For the text-containing cell, return its midpoint in [x, y] coordinate format. 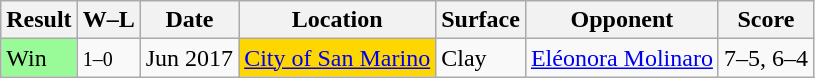
Date [189, 20]
Score [766, 20]
Eléonora Molinaro [622, 58]
Surface [481, 20]
W–L [108, 20]
7–5, 6–4 [766, 58]
Clay [481, 58]
Opponent [622, 20]
Win [39, 58]
City of San Marino [338, 58]
1–0 [108, 58]
Location [338, 20]
Jun 2017 [189, 58]
Result [39, 20]
